Locate the cell with the specified text and output its (X, Y) center coordinate. 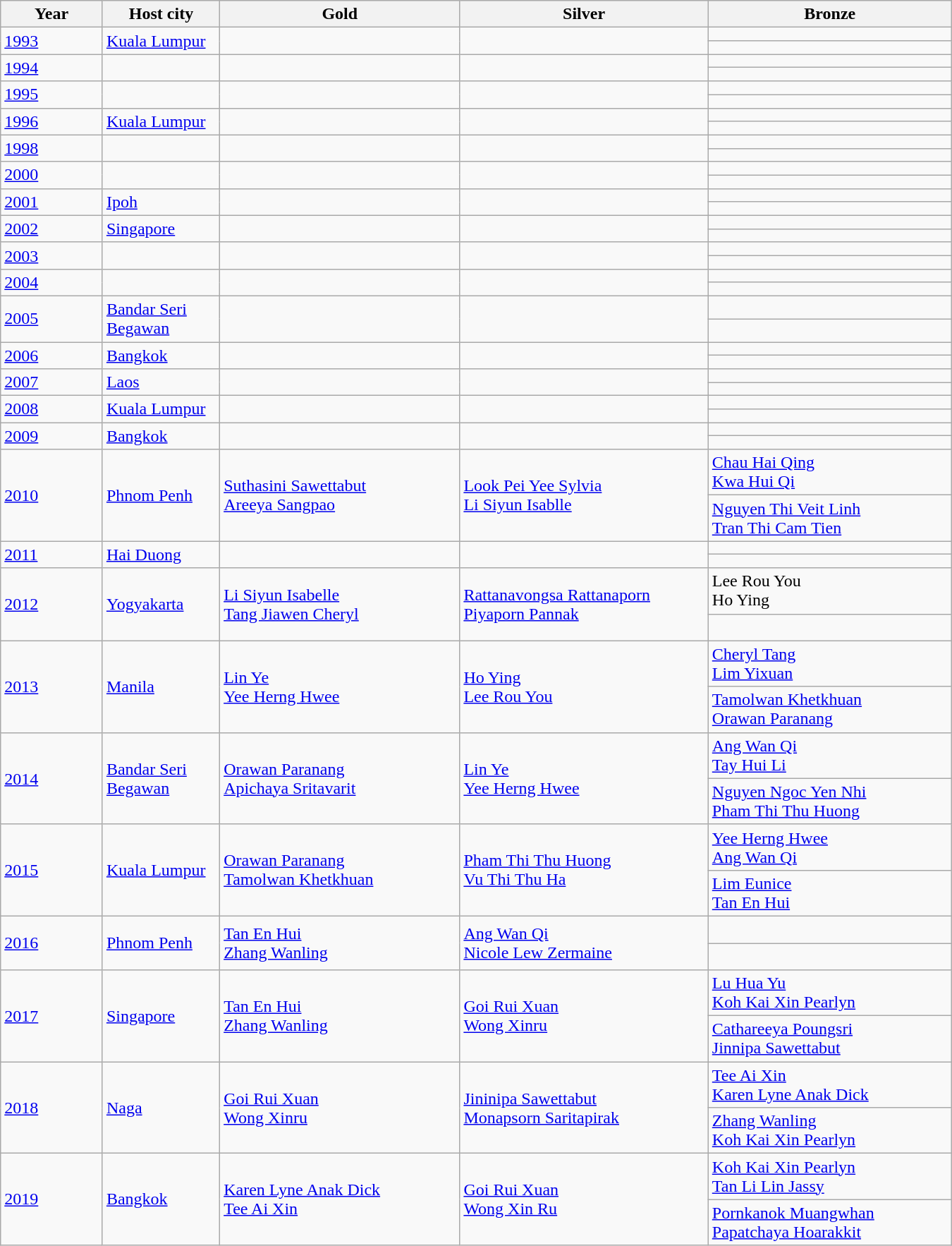
2016 (52, 943)
2018 (52, 1108)
Look Pei Yee Sylvia Li Siyun Isablle (584, 495)
Ho Ying Lee Rou You (584, 686)
Silver (584, 14)
2003 (52, 255)
2012 (52, 604)
Gold (340, 14)
2014 (52, 778)
2013 (52, 686)
2006 (52, 355)
2000 (52, 175)
Orawan Paranang Tamolwan Khetkhuan (340, 870)
Rattanavongsa Rattanaporn Piyaporn Pannak (584, 604)
Pham Thi Thu Huong Vu Thi Thu Ha (584, 870)
Ang Wan Qi Nicole Lew Zermaine (584, 943)
Tee Ai Xin Karen Lyne Anak Dick (829, 1085)
2002 (52, 229)
Karen Lyne Anak Dick Tee Ai Xin (340, 1199)
2011 (52, 555)
2019 (52, 1199)
Orawan Paranang Apichaya Sritavarit (340, 778)
Nguyen Thi Veit Linh Tran Thi Cam Tien (829, 518)
Jininipa Sawettabut Monapsorn Saritapirak (584, 1108)
2005 (52, 319)
Hai Duong (161, 555)
Bronze (829, 14)
Koh Kai Xin Pearlyn Tan Li Lin Jassy (829, 1177)
2008 (52, 409)
2015 (52, 870)
Lee Rou You Ho Ying (829, 591)
2009 (52, 436)
Goi Rui Xuan Wong Xin Ru (584, 1199)
Li Siyun Isabelle Tang Jiawen Cheryl (340, 604)
2010 (52, 495)
Yee Herng Hwee Ang Wan Qi (829, 847)
Suthasini Sawettabut Areeya Sangpao (340, 495)
Lim Eunice Tan En Hui (829, 893)
1998 (52, 148)
Lu Hua Yu Koh Kai Xin Pearlyn (829, 993)
Laos (161, 382)
Host city (161, 14)
Ang Wan Qi Tay Hui Li (829, 755)
Pornkanok Muangwhan Papatchaya Hoarakkit (829, 1222)
1994 (52, 68)
1996 (52, 121)
Yogyakarta (161, 604)
2001 (52, 202)
Tamolwan Khetkhuan Orawan Paranang (829, 710)
Manila (161, 686)
Chau Hai Qing Kwa Hui Qi (829, 473)
Nguyen Ngoc Yen Nhi Pham Thi Thu Huong (829, 802)
2004 (52, 282)
Ipoh (161, 202)
Cathareeya Poungsri Jinnipa Sawettabut (829, 1039)
Cheryl Tang Lim Yixuan (829, 663)
1995 (52, 95)
2017 (52, 1016)
2007 (52, 382)
Naga (161, 1108)
Year (52, 14)
Zhang Wanling Koh Kai Xin Pearlyn (829, 1130)
1993 (52, 41)
